From the cell containing the given text, extract its center point as [X, Y] coordinate. 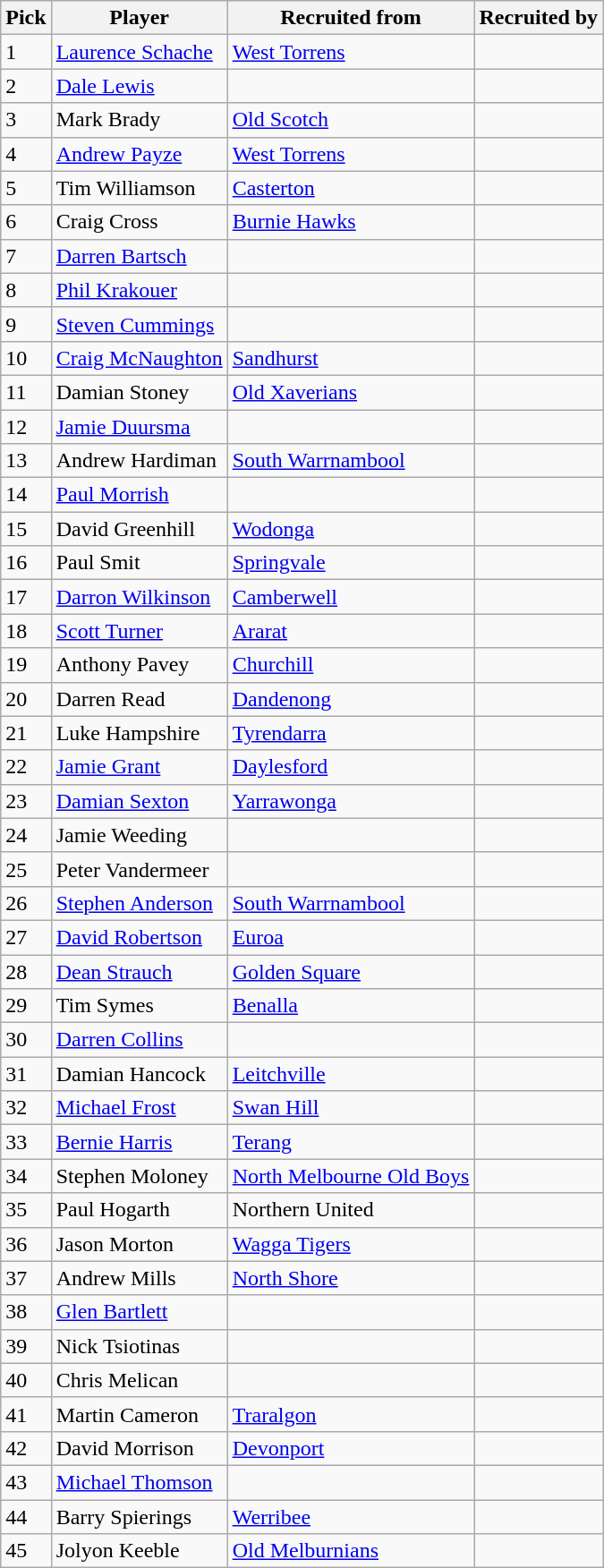
Darron Wilkinson [140, 597]
43 [26, 1482]
Recruited by [539, 18]
Andrew Hardiman [140, 461]
Andrew Payze [140, 154]
23 [26, 801]
Ararat [351, 631]
35 [26, 1210]
Sandhurst [351, 358]
15 [26, 529]
22 [26, 767]
Leitchville [351, 1074]
19 [26, 665]
Laurence Schache [140, 52]
10 [26, 358]
Werribee [351, 1517]
Jamie Duursma [140, 427]
Nick Tsiotinas [140, 1346]
8 [26, 290]
1 [26, 52]
Craig Cross [140, 222]
David Robertson [140, 937]
33 [26, 1142]
Golden Square [351, 971]
David Morrison [140, 1448]
Devonport [351, 1448]
16 [26, 563]
Euroa [351, 937]
Stephen Anderson [140, 903]
Barry Spierings [140, 1517]
Burnie Hawks [351, 222]
30 [26, 1040]
32 [26, 1108]
Old Melburnians [351, 1551]
38 [26, 1312]
Player [140, 18]
34 [26, 1176]
Jamie Grant [140, 767]
37 [26, 1278]
Wodonga [351, 529]
Tim Williamson [140, 188]
Damian Hancock [140, 1074]
Old Scotch [351, 120]
Benalla [351, 1006]
Luke Hampshire [140, 733]
Daylesford [351, 767]
26 [26, 903]
Michael Thomson [140, 1482]
Phil Krakouer [140, 290]
Scott Turner [140, 631]
Dean Strauch [140, 971]
Recruited from [351, 18]
Yarrawonga [351, 801]
Mark Brady [140, 120]
Craig McNaughton [140, 358]
27 [26, 937]
4 [26, 154]
Michael Frost [140, 1108]
6 [26, 222]
12 [26, 427]
Tyrendarra [351, 733]
Bernie Harris [140, 1142]
Darren Read [140, 699]
36 [26, 1244]
Anthony Pavey [140, 665]
Paul Smit [140, 563]
21 [26, 733]
13 [26, 461]
Damian Sexton [140, 801]
Old Xaverians [351, 392]
Swan Hill [351, 1108]
Chris Melican [140, 1380]
Darren Bartsch [140, 256]
Jason Morton [140, 1244]
Springvale [351, 563]
29 [26, 1006]
Peter Vandermeer [140, 869]
Paul Hogarth [140, 1210]
Dandenong [351, 699]
3 [26, 120]
North Melbourne Old Boys [351, 1176]
David Greenhill [140, 529]
Damian Stoney [140, 392]
28 [26, 971]
Terang [351, 1142]
Wagga Tigers [351, 1244]
Churchill [351, 665]
18 [26, 631]
Camberwell [351, 597]
Martin Cameron [140, 1414]
North Shore [351, 1278]
5 [26, 188]
Paul Morrish [140, 495]
40 [26, 1380]
7 [26, 256]
20 [26, 699]
Pick [26, 18]
Jamie Weeding [140, 835]
45 [26, 1551]
Tim Symes [140, 1006]
42 [26, 1448]
Dale Lewis [140, 86]
44 [26, 1517]
Darren Collins [140, 1040]
24 [26, 835]
2 [26, 86]
Andrew Mills [140, 1278]
39 [26, 1346]
41 [26, 1414]
Glen Bartlett [140, 1312]
Jolyon Keeble [140, 1551]
14 [26, 495]
Northern United [351, 1210]
Stephen Moloney [140, 1176]
31 [26, 1074]
9 [26, 324]
Traralgon [351, 1414]
17 [26, 597]
11 [26, 392]
25 [26, 869]
Casterton [351, 188]
Steven Cummings [140, 324]
